For the text-containing cell, return its midpoint in (X, Y) coordinate format. 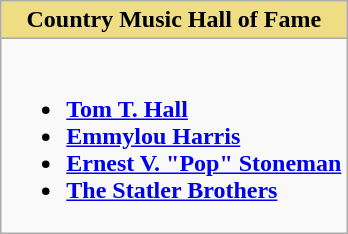
Country Music Hall of Fame (174, 20)
Tom T. HallEmmylou HarrisErnest V. "Pop" StonemanThe Statler Brothers (174, 136)
